Return the [x, y] coordinate for the center point of the cell that contains the specified text.  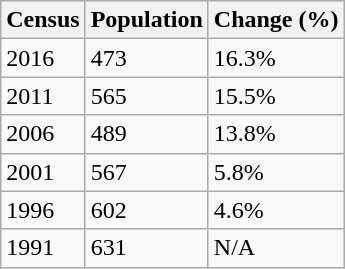
16.3% [276, 58]
13.8% [276, 134]
567 [146, 172]
Census [43, 20]
2001 [43, 172]
5.8% [276, 172]
4.6% [276, 210]
N/A [276, 248]
489 [146, 134]
2011 [43, 96]
473 [146, 58]
631 [146, 248]
2006 [43, 134]
565 [146, 96]
2016 [43, 58]
602 [146, 210]
Change (%) [276, 20]
1991 [43, 248]
Population [146, 20]
15.5% [276, 96]
1996 [43, 210]
